For the text-containing cell, return its midpoint in (x, y) coordinate format. 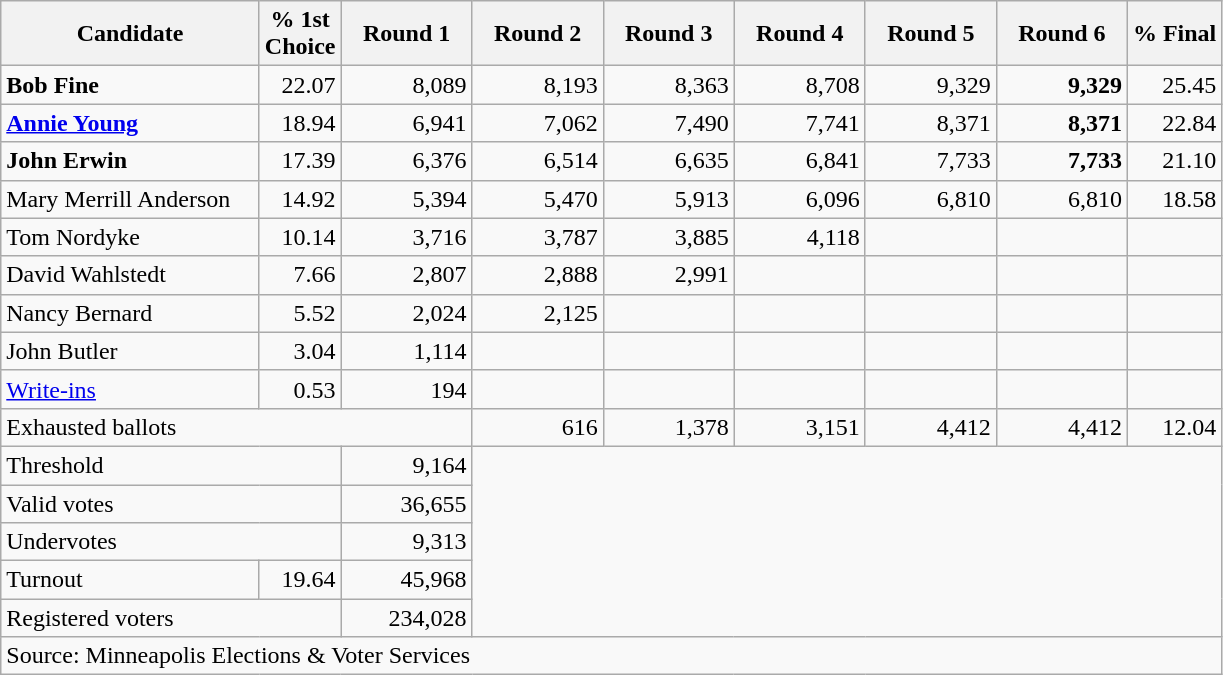
8,363 (668, 85)
6,635 (668, 161)
Round 4 (800, 34)
Undervotes (171, 542)
John Butler (130, 351)
1,114 (406, 351)
18.58 (1174, 199)
9,313 (406, 542)
% 1stChoice (300, 34)
8,193 (538, 85)
10.14 (300, 237)
12.04 (1174, 427)
Round 6 (1062, 34)
36,655 (406, 503)
19.64 (300, 580)
6,841 (800, 161)
Bob Fine (130, 85)
7.66 (300, 275)
4,118 (800, 237)
Exhausted ballots (236, 427)
Mary Merrill Anderson (130, 199)
18.94 (300, 123)
3,885 (668, 237)
2,024 (406, 313)
Round 2 (538, 34)
Write-ins (130, 389)
3,787 (538, 237)
8,089 (406, 85)
Registered voters (171, 618)
6,941 (406, 123)
194 (406, 389)
17.39 (300, 161)
3.04 (300, 351)
Annie Young (130, 123)
6,514 (538, 161)
6,096 (800, 199)
Valid votes (171, 503)
Source: Minneapolis Elections & Voter Services (612, 656)
2,888 (538, 275)
21.10 (1174, 161)
Tom Nordyke (130, 237)
22.07 (300, 85)
6,376 (406, 161)
0.53 (300, 389)
5,394 (406, 199)
5.52 (300, 313)
% Final (1174, 34)
Turnout (130, 580)
2,807 (406, 275)
3,151 (800, 427)
5,913 (668, 199)
Nancy Bernard (130, 313)
Threshold (171, 465)
David Wahlstedt (130, 275)
2,991 (668, 275)
7,741 (800, 123)
234,028 (406, 618)
616 (538, 427)
3,716 (406, 237)
9,164 (406, 465)
5,470 (538, 199)
22.84 (1174, 123)
14.92 (300, 199)
Round 1 (406, 34)
7,490 (668, 123)
8,708 (800, 85)
Round 5 (930, 34)
45,968 (406, 580)
Round 3 (668, 34)
Candidate (130, 34)
25.45 (1174, 85)
2,125 (538, 313)
7,062 (538, 123)
1,378 (668, 427)
John Erwin (130, 161)
